Identify which cell holds the provided text, then report its (x, y) central coordinate. 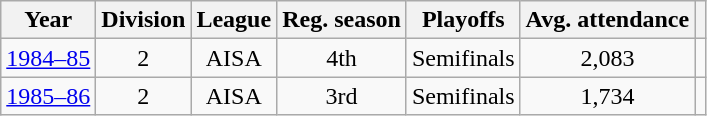
Avg. attendance (608, 20)
1984–85 (48, 58)
League (234, 20)
3rd (342, 96)
2,083 (608, 58)
Year (48, 20)
Playoffs (463, 20)
Reg. season (342, 20)
1,734 (608, 96)
Division (144, 20)
1985–86 (48, 96)
4th (342, 58)
